Extract the [X, Y] coordinate from the center of the cell holding the provided text.  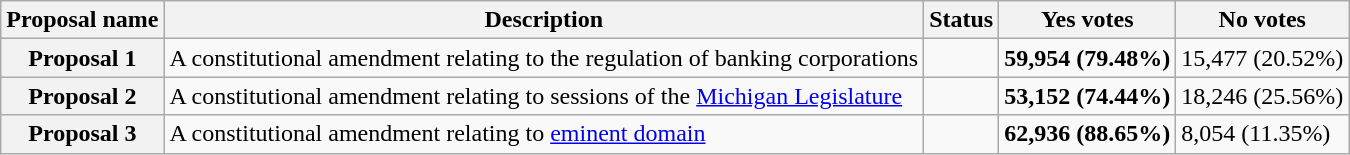
Description [544, 20]
15,477 (20.52%) [1262, 58]
Proposal 3 [82, 134]
No votes [1262, 20]
A constitutional amendment relating to eminent domain [544, 134]
59,954 (79.48%) [1088, 58]
53,152 (74.44%) [1088, 96]
Status [962, 20]
Proposal 2 [82, 96]
Yes votes [1088, 20]
A constitutional amendment relating to the regulation of banking corporations [544, 58]
A constitutional amendment relating to sessions of the Michigan Legislature [544, 96]
18,246 (25.56%) [1262, 96]
8,054 (11.35%) [1262, 134]
Proposal 1 [82, 58]
62,936 (88.65%) [1088, 134]
Proposal name [82, 20]
